Return the [X, Y] coordinate for the center point of the cell that contains the specified text.  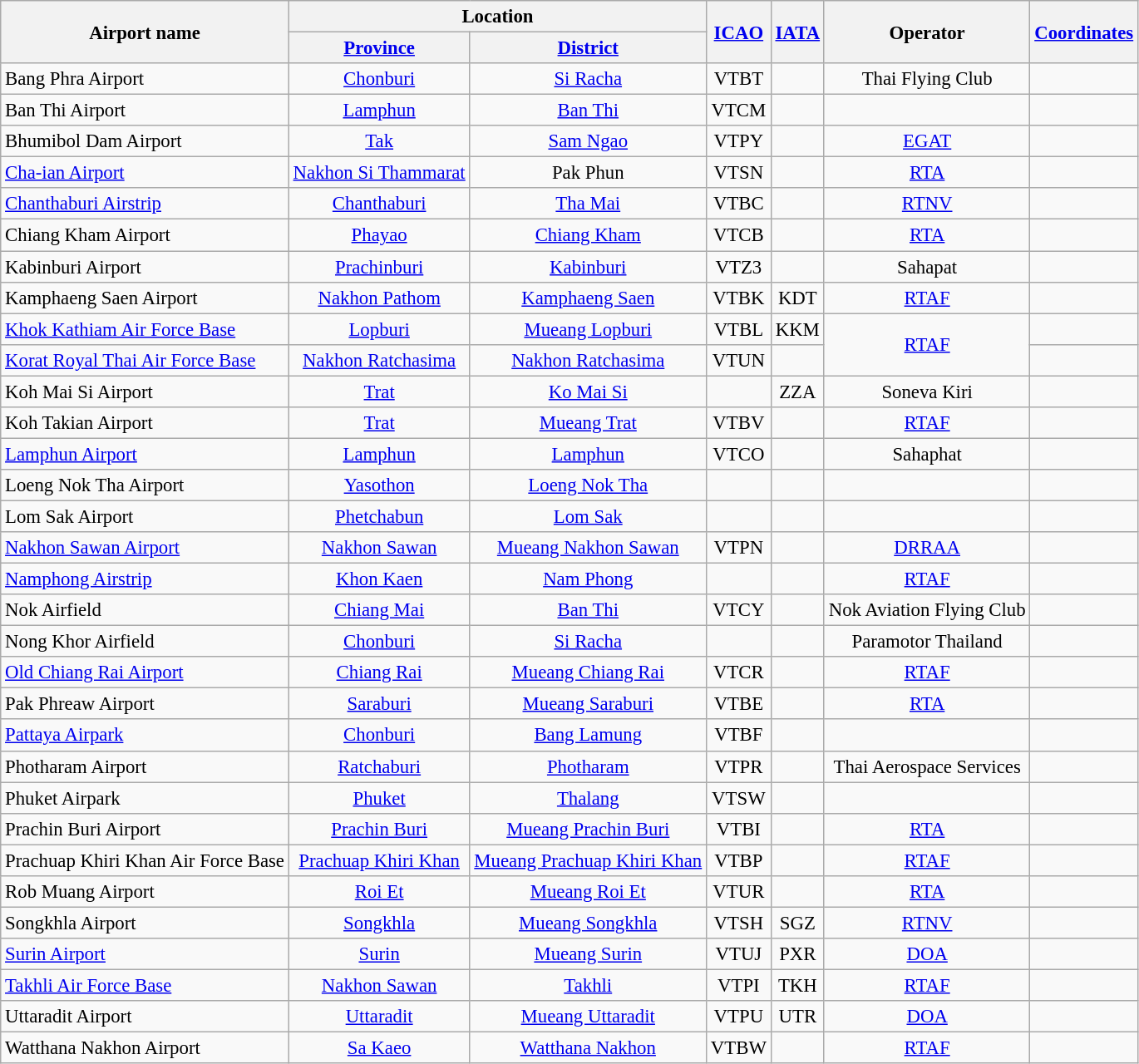
Prachinburi [379, 267]
VTPU [739, 1017]
Saraburi [379, 704]
EGAT [927, 141]
Surin [379, 954]
VTUJ [739, 954]
Takhli [589, 985]
Mueang Saraburi [589, 704]
Ban Thi Airport [145, 111]
Prachuap Khiri Khan [379, 860]
Chiang Kham Airport [145, 235]
Province [379, 48]
DRRAA [927, 548]
Sam Ngao [589, 141]
Rob Muang Airport [145, 892]
VTPN [739, 548]
Old Chiang Rai Airport [145, 672]
Surin Airport [145, 954]
Nok Airfield [145, 610]
Photharam Airport [145, 766]
Chiang Kham [589, 235]
VTCY [739, 610]
Phayao [379, 235]
Kabinburi Airport [145, 267]
Uttaradit [379, 1017]
Phetchabun [379, 516]
Nam Phong [589, 579]
IATA [797, 32]
Bhumibol Dam Airport [145, 141]
Kamphaeng Saen [589, 298]
VTBV [739, 423]
Mueang Chiang Rai [589, 672]
Bang Lamung [589, 736]
VTUN [739, 360]
Chanthaburi Airstrip [145, 204]
Photharam [589, 766]
Khon Kaen [379, 579]
KKM [797, 329]
Chiang Mai [379, 610]
Sa Kaeo [379, 1048]
Uttaradit Airport [145, 1017]
Nong Khor Airfield [145, 642]
SGZ [797, 923]
Mueang Prachin Buri [589, 829]
KDT [797, 298]
Koh Takian Airport [145, 423]
Prachin Buri [379, 829]
Tak [379, 141]
TKH [797, 985]
Phuket Airpark [145, 798]
Bang Phra Airport [145, 79]
Ko Mai Si [589, 392]
Pattaya Airpark [145, 736]
Ratchaburi [379, 766]
Lamphun Airport [145, 454]
Mueang Nakhon Sawan [589, 548]
Yasothon [379, 485]
PXR [797, 954]
VTCM [739, 111]
Nakhon Pathom [379, 298]
VTSN [739, 173]
VTBF [739, 736]
VTBL [739, 329]
Mueang Lopburi [589, 329]
Mueang Prachuap Khiri Khan [589, 860]
VTBW [739, 1048]
ZZA [797, 392]
Mueang Surin [589, 954]
Songkhla Airport [145, 923]
Lopburi [379, 329]
VTZ3 [739, 267]
Mueang Trat [589, 423]
Namphong Airstrip [145, 579]
ICAO [739, 32]
Mueang Uttaradit [589, 1017]
VTUR [739, 892]
Watthana Nakhon [589, 1048]
VTSW [739, 798]
Prachuap Khiri Khan Air Force Base [145, 860]
Roi Et [379, 892]
Takhli Air Force Base [145, 985]
Pak Phun [589, 173]
Phuket [379, 798]
District [589, 48]
Nakhon Si Thammarat [379, 173]
VTCO [739, 454]
Kabinburi [589, 267]
VTBT [739, 79]
Thai Flying Club [927, 79]
VTPR [739, 766]
VTCB [739, 235]
VTSH [739, 923]
Thalang [589, 798]
Songkhla [379, 923]
Nakhon Sawan Airport [145, 548]
VTBP [739, 860]
VTPY [739, 141]
Coordinates [1084, 32]
Lom Sak [589, 516]
Operator [927, 32]
Soneva Kiri [927, 392]
Korat Royal Thai Air Force Base [145, 360]
Loeng Nok Tha Airport [145, 485]
VTPI [739, 985]
VTBK [739, 298]
Lom Sak Airport [145, 516]
VTBI [739, 829]
Tha Mai [589, 204]
Mueang Roi Et [589, 892]
Mueang Songkhla [589, 923]
VTCR [739, 672]
Chanthaburi [379, 204]
Kamphaeng Saen Airport [145, 298]
Koh Mai Si Airport [145, 392]
VTBC [739, 204]
Cha-ian Airport [145, 173]
Watthana Nakhon Airport [145, 1048]
UTR [797, 1017]
Pak Phreaw Airport [145, 704]
Location [497, 17]
VTBE [739, 704]
Loeng Nok Tha [589, 485]
Khok Kathiam Air Force Base [145, 329]
Paramotor Thailand [927, 642]
Chiang Rai [379, 672]
Thai Aerospace Services [927, 766]
Airport name [145, 32]
Sahaphat [927, 454]
Sahapat [927, 267]
Nok Aviation Flying Club [927, 610]
Prachin Buri Airport [145, 829]
